Extract the [X, Y] coordinate from the center of the cell holding the provided text.  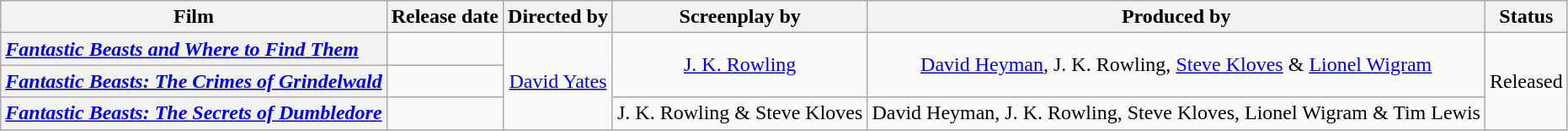
Fantastic Beasts and Where to Find Them [194, 49]
Fantastic Beasts: The Crimes of Grindelwald [194, 81]
J. K. Rowling [739, 65]
Directed by [558, 17]
David Heyman, J. K. Rowling, Steve Kloves, Lionel Wigram & Tim Lewis [1176, 113]
Release date [445, 17]
Film [194, 17]
Produced by [1176, 17]
David Yates [558, 81]
J. K. Rowling & Steve Kloves [739, 113]
David Heyman, J. K. Rowling, Steve Kloves & Lionel Wigram [1176, 65]
Released [1526, 81]
Fantastic Beasts: The Secrets of Dumbledore [194, 113]
Screenplay by [739, 17]
Status [1526, 17]
